For the text-containing cell, return its midpoint in [X, Y] coordinate format. 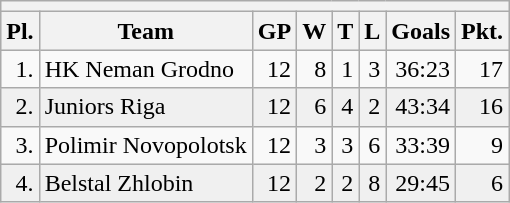
4. [20, 183]
Belstal Zhlobin [146, 183]
Pkt. [482, 31]
L [372, 31]
36:23 [421, 69]
Juniors Riga [146, 107]
9 [482, 145]
1 [346, 69]
2. [20, 107]
29:45 [421, 183]
33:39 [421, 145]
Goals [421, 31]
1. [20, 69]
Team [146, 31]
16 [482, 107]
HK Neman Grodno [146, 69]
GP [274, 31]
T [346, 31]
43:34 [421, 107]
Pl. [20, 31]
Polimir Novopolotsk [146, 145]
17 [482, 69]
W [314, 31]
3. [20, 145]
4 [346, 107]
